Extract the [x, y] coordinate from the center of the cell holding the provided text.  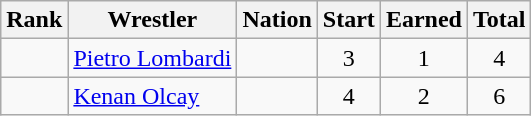
3 [348, 58]
Wrestler [152, 20]
Earned [424, 20]
1 [424, 58]
6 [499, 96]
Start [348, 20]
Pietro Lombardi [152, 58]
Rank [34, 20]
2 [424, 96]
Kenan Olcay [152, 96]
Nation [277, 20]
Total [499, 20]
